Find where the given text appears and provide that cell's center as (X, Y) coordinate. 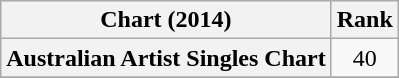
40 (364, 58)
Chart (2014) (166, 20)
Australian Artist Singles Chart (166, 58)
Rank (364, 20)
